Find where the given text appears and provide that cell's center as [X, Y] coordinate. 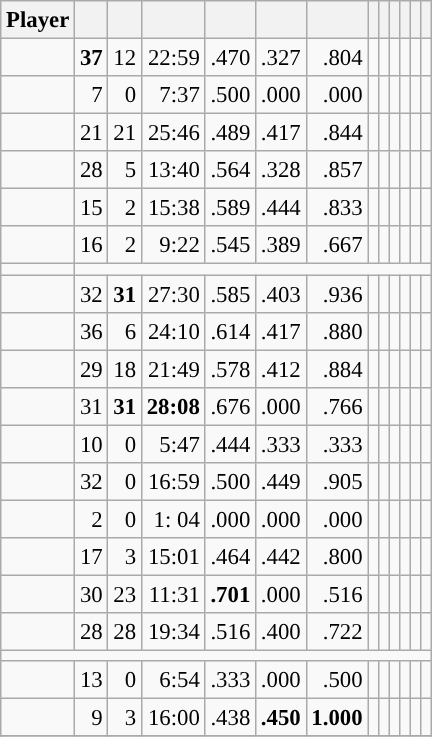
.450 [281, 718]
.857 [337, 170]
.936 [337, 294]
29 [92, 369]
1.000 [337, 718]
16:00 [173, 718]
25:46 [173, 133]
10 [92, 444]
.614 [230, 331]
.328 [281, 170]
Player [38, 20]
.489 [230, 133]
.449 [281, 482]
1: 04 [173, 519]
16:59 [173, 482]
.389 [281, 245]
15 [92, 208]
.589 [230, 208]
16 [92, 245]
5 [124, 170]
.766 [337, 406]
.667 [337, 245]
9:22 [173, 245]
6:54 [173, 680]
.464 [230, 557]
13 [92, 680]
30 [92, 594]
.438 [230, 718]
.412 [281, 369]
23 [124, 594]
.833 [337, 208]
24:10 [173, 331]
28:08 [173, 406]
.880 [337, 331]
36 [92, 331]
.545 [230, 245]
17 [92, 557]
.564 [230, 170]
18 [124, 369]
.585 [230, 294]
9 [92, 718]
.578 [230, 369]
.804 [337, 58]
21:49 [173, 369]
11:31 [173, 594]
.844 [337, 133]
.722 [337, 632]
.403 [281, 294]
6 [124, 331]
.470 [230, 58]
.400 [281, 632]
27:30 [173, 294]
19:34 [173, 632]
.676 [230, 406]
5:47 [173, 444]
7:37 [173, 95]
13:40 [173, 170]
.701 [230, 594]
37 [92, 58]
15:38 [173, 208]
15:01 [173, 557]
.442 [281, 557]
12 [124, 58]
22:59 [173, 58]
.905 [337, 482]
.884 [337, 369]
7 [92, 95]
.800 [337, 557]
.327 [281, 58]
